Return [X, Y] of the center of cell containing provided text 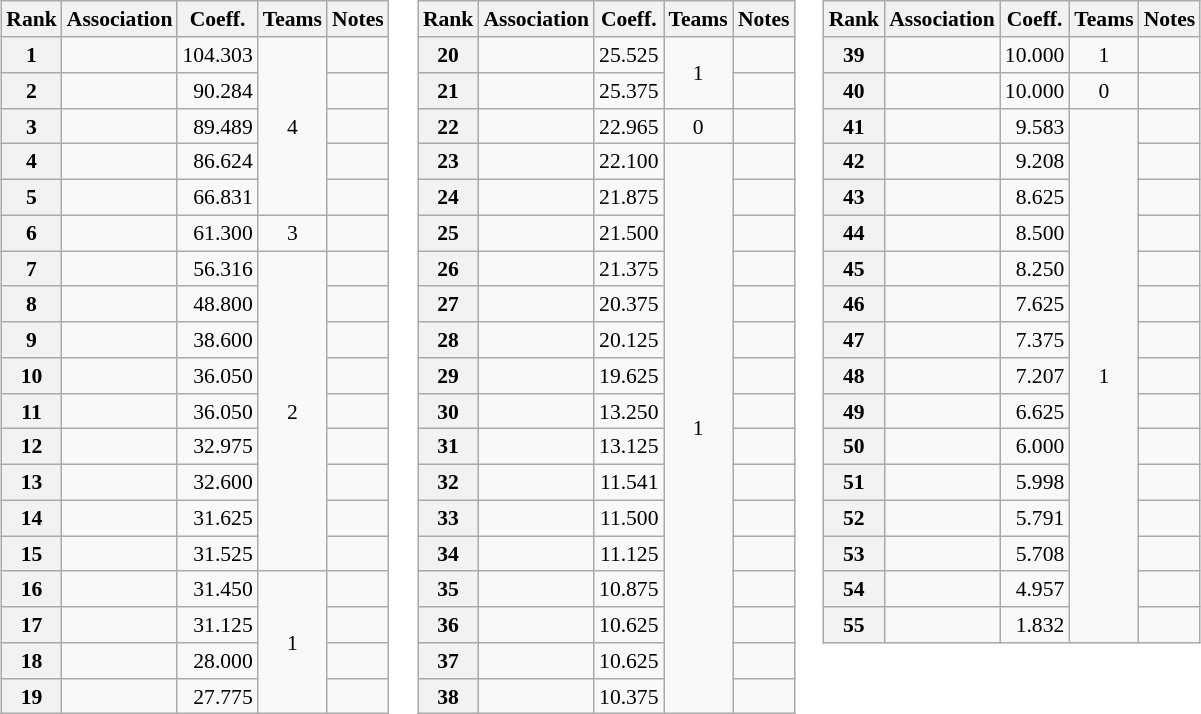
21 [448, 91]
89.489 [217, 126]
25.375 [628, 91]
7 [32, 269]
29 [448, 376]
17 [32, 625]
30 [448, 411]
28.000 [217, 661]
25 [448, 233]
11.500 [628, 518]
34 [448, 554]
10 [32, 376]
53 [854, 554]
45 [854, 269]
40 [854, 91]
20 [448, 55]
20.375 [628, 304]
9.583 [1034, 126]
104.303 [217, 55]
86.624 [217, 162]
31.450 [217, 589]
22.100 [628, 162]
18 [32, 661]
14 [32, 518]
12 [32, 447]
13.125 [628, 447]
24 [448, 197]
10.375 [628, 696]
11.541 [628, 482]
90.284 [217, 91]
32.600 [217, 482]
8.500 [1034, 233]
11.125 [628, 554]
22.965 [628, 126]
31.525 [217, 554]
9.208 [1034, 162]
8.625 [1034, 197]
21.375 [628, 269]
31 [448, 447]
51 [854, 482]
48.800 [217, 304]
47 [854, 340]
16 [32, 589]
23 [448, 162]
48 [854, 376]
6 [32, 233]
49 [854, 411]
8 [32, 304]
54 [854, 589]
10.875 [628, 589]
21.875 [628, 197]
5.708 [1034, 554]
8.250 [1034, 269]
52 [854, 518]
50 [854, 447]
7.375 [1034, 340]
31.125 [217, 625]
56.316 [217, 269]
66.831 [217, 197]
26 [448, 269]
35 [448, 589]
5.791 [1034, 518]
1.832 [1034, 625]
28 [448, 340]
19.625 [628, 376]
20.125 [628, 340]
44 [854, 233]
6.000 [1034, 447]
21.500 [628, 233]
4.957 [1034, 589]
43 [854, 197]
31.625 [217, 518]
39 [854, 55]
27.775 [217, 696]
13 [32, 482]
42 [854, 162]
7.207 [1034, 376]
5 [32, 197]
5.998 [1034, 482]
61.300 [217, 233]
6.625 [1034, 411]
37 [448, 661]
38.600 [217, 340]
32.975 [217, 447]
46 [854, 304]
55 [854, 625]
22 [448, 126]
32 [448, 482]
41 [854, 126]
36 [448, 625]
7.625 [1034, 304]
15 [32, 554]
9 [32, 340]
38 [448, 696]
11 [32, 411]
19 [32, 696]
27 [448, 304]
25.525 [628, 55]
13.250 [628, 411]
33 [448, 518]
